Determine the (x, y) coordinate at the center of the cell enclosing the given text.  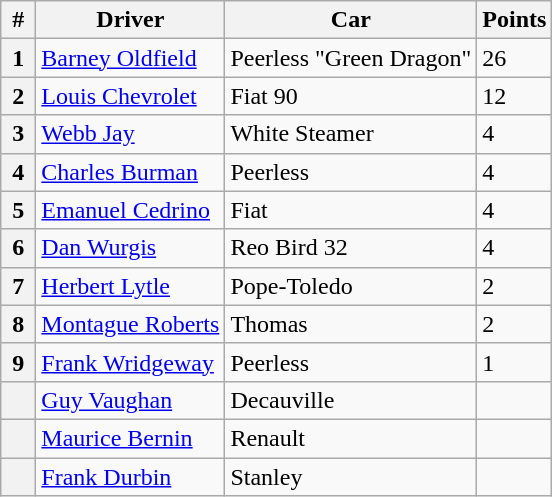
Driver (130, 20)
Dan Wurgis (130, 248)
Webb Jay (130, 134)
Guy Vaughan (130, 400)
Fiat 90 (351, 96)
Car (351, 20)
Maurice Bernin (130, 438)
Points (514, 20)
Renault (351, 438)
Frank Wridgeway (130, 362)
Stanley (351, 477)
Herbert Lytle (130, 286)
5 (18, 210)
Frank Durbin (130, 477)
3 (18, 134)
Thomas (351, 324)
7 (18, 286)
9 (18, 362)
Peerless "Green Dragon" (351, 58)
# (18, 20)
Emanuel Cedrino (130, 210)
26 (514, 58)
Pope-Toledo (351, 286)
White Steamer (351, 134)
12 (514, 96)
6 (18, 248)
Charles Burman (130, 172)
Montague Roberts (130, 324)
8 (18, 324)
Barney Oldfield (130, 58)
Decauville (351, 400)
Reo Bird 32 (351, 248)
Louis Chevrolet (130, 96)
Fiat (351, 210)
